Pinpoint the cell where the given text exists, returning its (X, Y) midpoint coordinate. 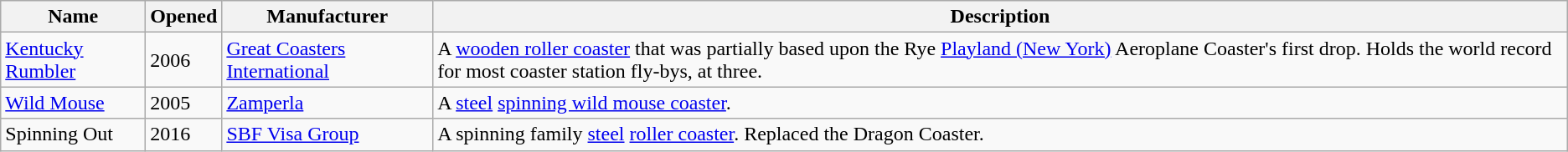
2006 (184, 60)
Opened (184, 17)
2005 (184, 103)
Zamperla (328, 103)
A spinning family steel roller coaster. Replaced the Dragon Coaster. (1000, 134)
Great Coasters International (328, 60)
SBF Visa Group (328, 134)
Wild Mouse (74, 103)
Manufacturer (328, 17)
Spinning Out (74, 134)
2016 (184, 134)
Description (1000, 17)
Kentucky Rumbler (74, 60)
Name (74, 17)
A steel spinning wild mouse coaster. (1000, 103)
